Locate the cell with the specified text and output its (X, Y) center coordinate. 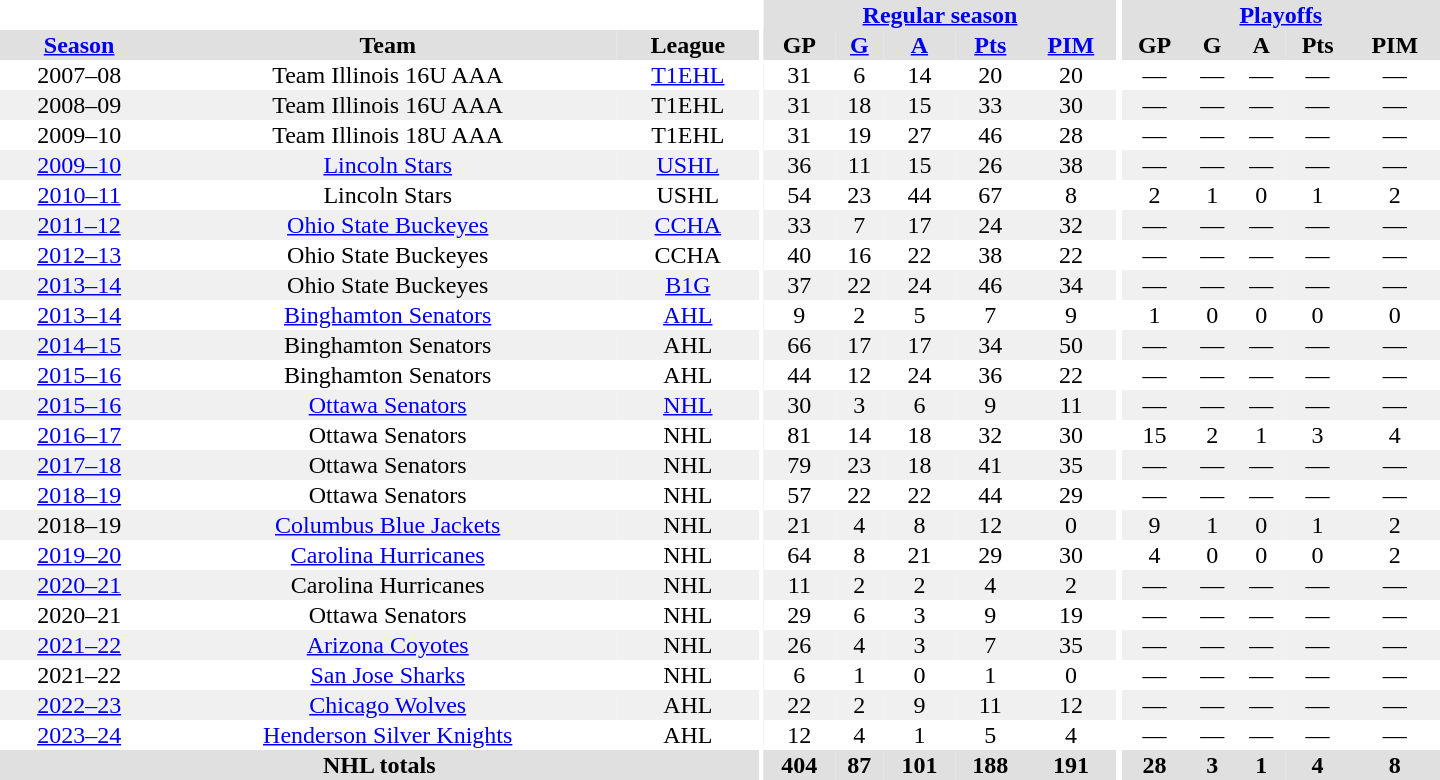
San Jose Sharks (388, 675)
2007–08 (79, 75)
Regular season (940, 15)
16 (860, 255)
191 (1071, 765)
2014–15 (79, 345)
Season (79, 45)
57 (800, 495)
54 (800, 195)
2023–24 (79, 735)
2016–17 (79, 435)
2010–11 (79, 195)
2012–13 (79, 255)
64 (800, 555)
Chicago Wolves (388, 705)
40 (800, 255)
2011–12 (79, 225)
Team (388, 45)
67 (990, 195)
Playoffs (1281, 15)
Columbus Blue Jackets (388, 525)
87 (860, 765)
League (688, 45)
2022–23 (79, 705)
81 (800, 435)
50 (1071, 345)
2017–18 (79, 465)
41 (990, 465)
2019–20 (79, 555)
404 (800, 765)
37 (800, 285)
27 (920, 135)
66 (800, 345)
79 (800, 465)
101 (920, 765)
Henderson Silver Knights (388, 735)
Arizona Coyotes (388, 645)
NHL totals (379, 765)
B1G (688, 285)
Team Illinois 18U AAA (388, 135)
2008–09 (79, 105)
188 (990, 765)
